Extract the (X, Y) coordinate from the center of the cell holding the provided text.  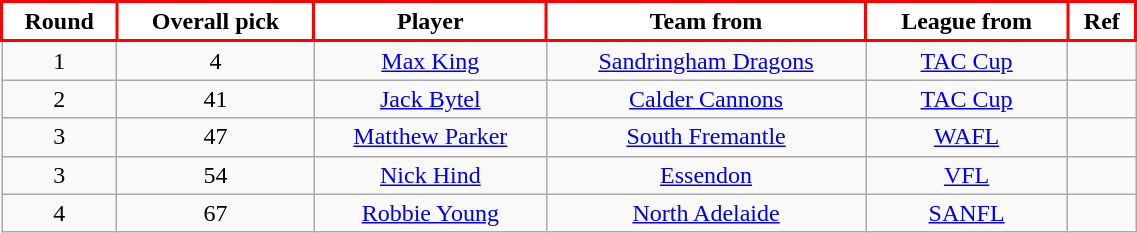
North Adelaide (706, 213)
67 (216, 213)
Round (60, 22)
2 (60, 99)
WAFL (967, 137)
Sandringham Dragons (706, 60)
SANFL (967, 213)
Robbie Young (430, 213)
Ref (1102, 22)
League from (967, 22)
Player (430, 22)
Overall pick (216, 22)
Matthew Parker (430, 137)
Max King (430, 60)
41 (216, 99)
1 (60, 60)
VFL (967, 175)
Jack Bytel (430, 99)
South Fremantle (706, 137)
Nick Hind (430, 175)
47 (216, 137)
Calder Cannons (706, 99)
Team from (706, 22)
54 (216, 175)
Essendon (706, 175)
